Capture the cell that displays the provided text and extract its [x, y] central coordinate. 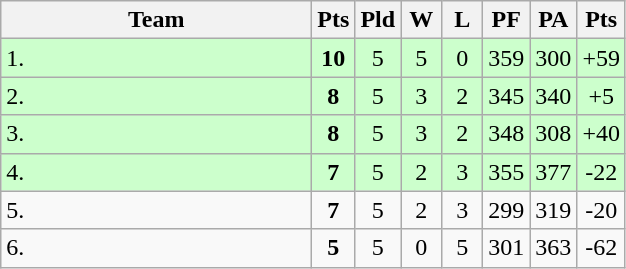
299 [506, 210]
Team [156, 20]
348 [506, 134]
PA [554, 20]
300 [554, 58]
363 [554, 248]
1. [156, 58]
10 [334, 58]
2. [156, 96]
319 [554, 210]
340 [554, 96]
355 [506, 172]
359 [506, 58]
-62 [602, 248]
W [422, 20]
301 [506, 248]
+5 [602, 96]
377 [554, 172]
+59 [602, 58]
6. [156, 248]
5. [156, 210]
L [462, 20]
+40 [602, 134]
4. [156, 172]
345 [506, 96]
Pld [378, 20]
PF [506, 20]
3. [156, 134]
308 [554, 134]
-22 [602, 172]
-20 [602, 210]
